Identify which cell holds the provided text, then report its (X, Y) central coordinate. 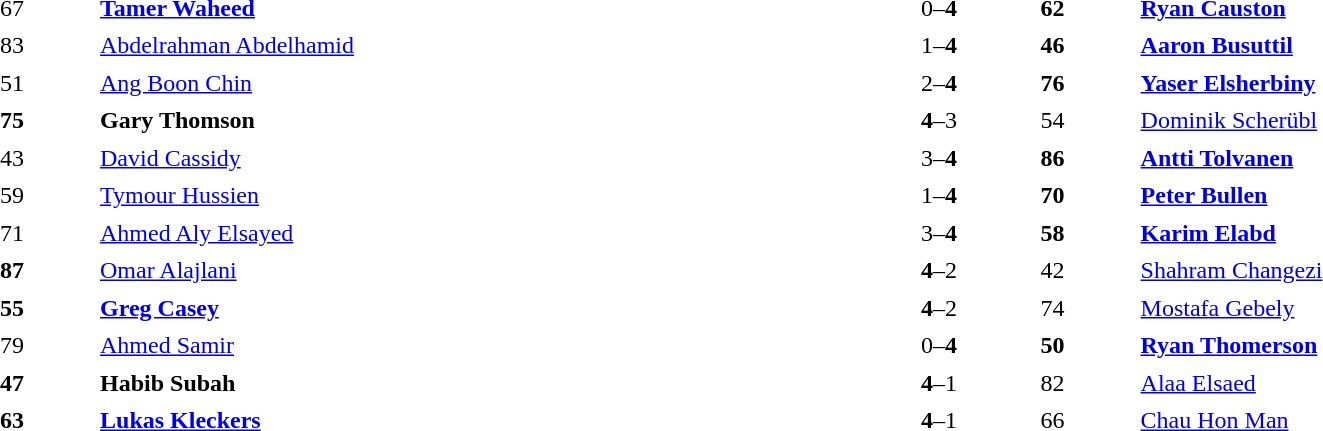
Tymour Hussien (469, 195)
86 (1086, 158)
58 (1086, 233)
76 (1086, 83)
70 (1086, 195)
Omar Alajlani (469, 271)
4–3 (938, 121)
Ahmed Samir (469, 345)
Greg Casey (469, 308)
74 (1086, 308)
54 (1086, 121)
Ang Boon Chin (469, 83)
2–4 (938, 83)
David Cassidy (469, 158)
Habib Subah (469, 383)
46 (1086, 45)
50 (1086, 345)
4–1 (938, 383)
0–4 (938, 345)
Abdelrahman Abdelhamid (469, 45)
Ahmed Aly Elsayed (469, 233)
82 (1086, 383)
Gary Thomson (469, 121)
42 (1086, 271)
